Find where the given text appears and provide that cell's center as [X, Y] coordinate. 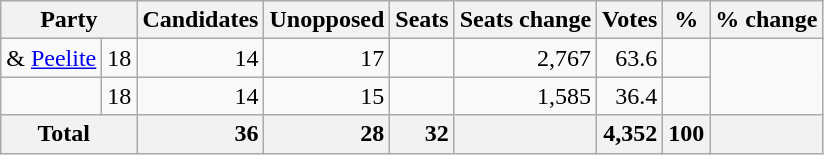
2,767 [525, 58]
Seats change [525, 20]
15 [327, 96]
Party [69, 20]
Seats [422, 20]
4,352 [630, 134]
Total [69, 134]
28 [327, 134]
36 [200, 134]
% change [766, 20]
% [686, 20]
32 [422, 134]
63.6 [630, 58]
Unopposed [327, 20]
Votes [630, 20]
100 [686, 134]
17 [327, 58]
36.4 [630, 96]
1,585 [525, 96]
& Peelite [52, 58]
Candidates [200, 20]
